Capture the cell that displays the provided text and extract its (X, Y) central coordinate. 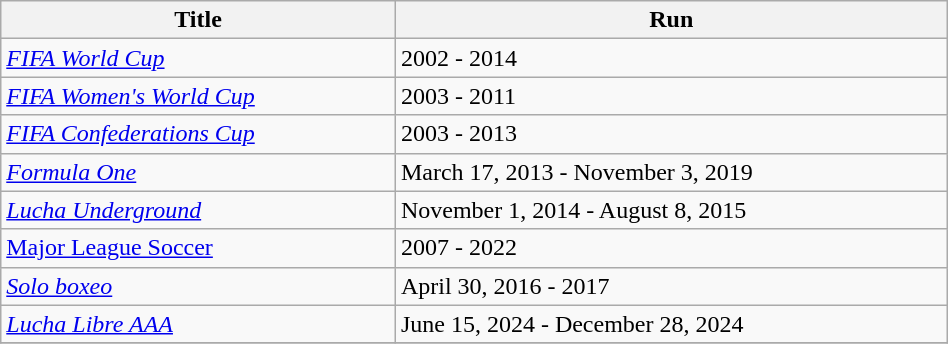
FIFA Confederations Cup (198, 134)
2003 - 2011 (671, 96)
Lucha Libre AAA (198, 324)
November 1, 2014 - August 8, 2015 (671, 210)
2002 - 2014 (671, 58)
Major League Soccer (198, 248)
2003 - 2013 (671, 134)
April 30, 2016 - 2017 (671, 286)
FIFA Women's World Cup (198, 96)
June 15, 2024 - December 28, 2024 (671, 324)
FIFA World Cup (198, 58)
Solo boxeo (198, 286)
Lucha Underground (198, 210)
2007 - 2022 (671, 248)
Run (671, 20)
Title (198, 20)
Formula One (198, 172)
March 17, 2013 - November 3, 2019 (671, 172)
